Capture the cell that displays the provided text and extract its (x, y) central coordinate. 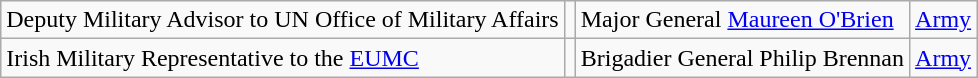
Deputy Military Advisor to UN Office of Military Affairs (282, 20)
Major General Maureen O'Brien (742, 20)
Brigadier General Philip Brennan (742, 58)
Irish Military Representative to the EUMC (282, 58)
